Return the [X, Y] coordinate for the center point of the cell that contains the specified text.  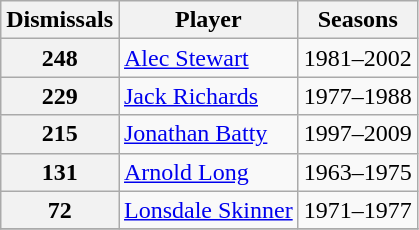
1963–1975 [358, 172]
1997–2009 [358, 134]
Jonathan Batty [208, 134]
Player [208, 20]
229 [60, 96]
1977–1988 [358, 96]
Alec Stewart [208, 58]
131 [60, 172]
1981–2002 [358, 58]
215 [60, 134]
Arnold Long [208, 172]
72 [60, 210]
Jack Richards [208, 96]
Dismissals [60, 20]
1971–1977 [358, 210]
248 [60, 58]
Lonsdale Skinner [208, 210]
Seasons [358, 20]
